From the cell containing the given text, extract its center point as [X, Y] coordinate. 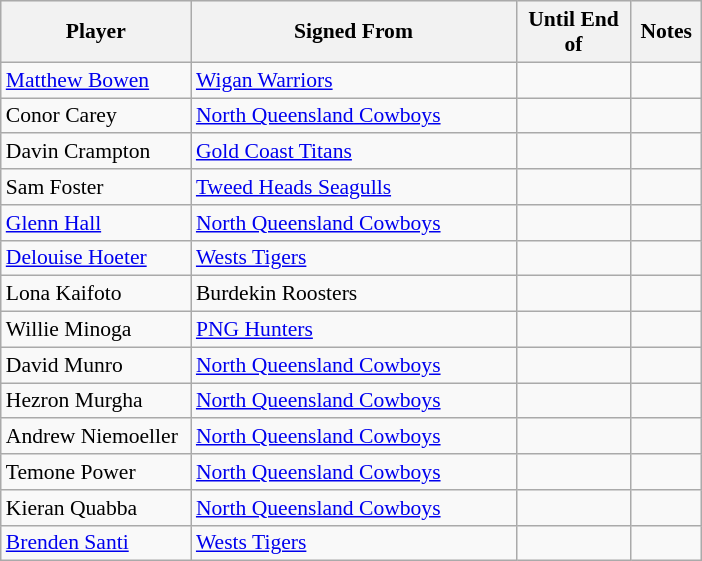
Andrew Niemoeller [96, 437]
Willie Minoga [96, 330]
Conor Carey [96, 116]
Notes [666, 32]
Delouise Hoeter [96, 258]
Tweed Heads Seagulls [354, 187]
PNG Hunters [354, 330]
Glenn Hall [96, 223]
Lona Kaifoto [96, 294]
Burdekin Roosters [354, 294]
Until End of [574, 32]
David Munro [96, 365]
Hezron Murgha [96, 401]
Temone Power [96, 472]
Sam Foster [96, 187]
Signed From [354, 32]
Brenden Santi [96, 543]
Kieran Quabba [96, 508]
Matthew Bowen [96, 80]
Gold Coast Titans [354, 152]
Wigan Warriors [354, 80]
Player [96, 32]
Davin Crampton [96, 152]
